Find where the given text appears and provide that cell's center as (X, Y) coordinate. 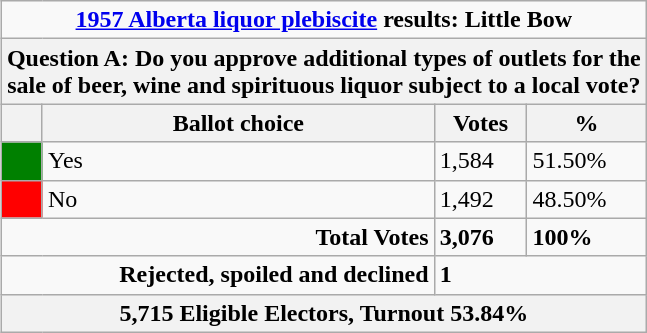
Ballot choice (238, 123)
Rejected, spoiled and declined (218, 275)
51.50% (586, 161)
Question A: Do you approve additional types of outlets for the sale of beer, wine and spirituous liquor subject to a local vote? (324, 72)
Total Votes (218, 237)
% (586, 123)
1 (540, 275)
5,715 Eligible Electors, Turnout 53.84% (324, 313)
1,584 (480, 161)
48.50% (586, 199)
Yes (238, 161)
No (238, 199)
1957 Alberta liquor plebiscite results: Little Bow (324, 20)
3,076 (480, 237)
1,492 (480, 199)
100% (586, 237)
Votes (480, 123)
